From the cell containing the given text, extract its center point as (x, y) coordinate. 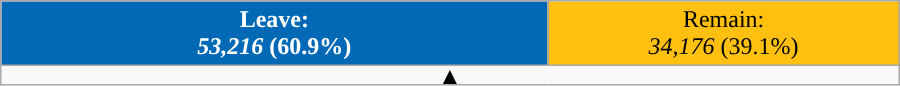
Remain: 34,176 (39.1%) (724, 34)
Leave:53,216 (60.9%) (274, 34)
